Scan for the cell matching the given text and deliver its (X, Y) coordinate at center. 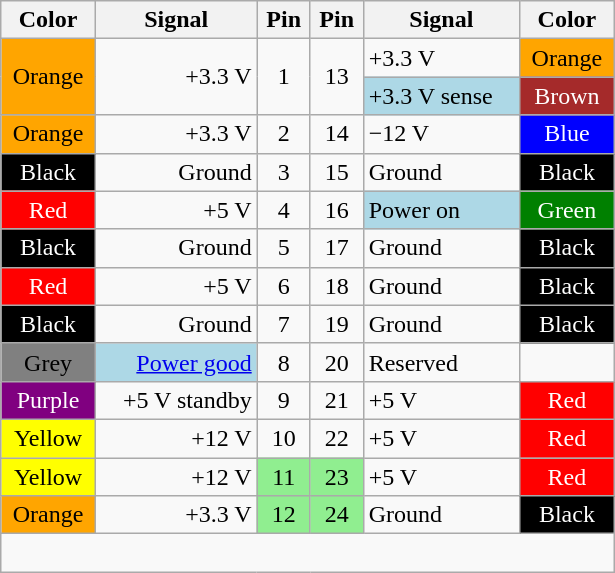
9 (284, 400)
Blue (568, 134)
Green (568, 210)
21 (336, 400)
7 (284, 324)
12 (284, 515)
Power good (176, 362)
23 (336, 477)
1 (284, 77)
−12 V (441, 134)
+3.3 V sense (441, 96)
17 (336, 248)
Brown (568, 96)
24 (336, 515)
20 (336, 362)
Grey (48, 362)
2 (284, 134)
10 (284, 438)
3 (284, 172)
19 (336, 324)
13 (336, 77)
11 (284, 477)
6 (284, 286)
4 (284, 210)
Reserved (441, 362)
Power on (441, 210)
5 (284, 248)
18 (336, 286)
8 (284, 362)
16 (336, 210)
Purple (48, 400)
22 (336, 438)
+5 V standby (176, 400)
14 (336, 134)
15 (336, 172)
